Locate the cell with the specified text and output its [x, y] center coordinate. 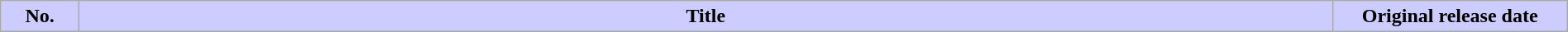
Original release date [1450, 16]
No. [40, 16]
Title [705, 16]
